Return the [X, Y] coordinate for the center point of the cell that contains the specified text.  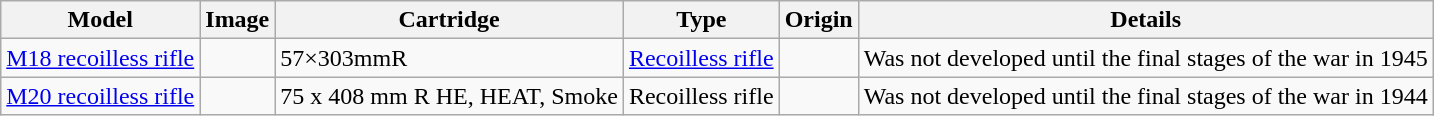
Type [701, 20]
Was not developed until the final stages of the war in 1945 [1146, 58]
Cartridge [450, 20]
75 x 408 mm R HE, HEAT, Smoke [450, 96]
57×303mmR [450, 58]
Model [100, 20]
M20 recoilless rifle [100, 96]
Was not developed until the final stages of the war in 1944 [1146, 96]
M18 recoilless rifle [100, 58]
Details [1146, 20]
Origin [818, 20]
Image [238, 20]
